Return the (x, y) coordinate for the center point of the cell that contains the specified text.  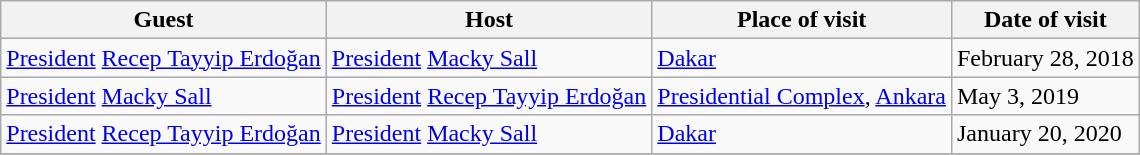
Host (489, 20)
Place of visit (802, 20)
February 28, 2018 (1045, 58)
Date of visit (1045, 20)
Guest (164, 20)
May 3, 2019 (1045, 96)
January 20, 2020 (1045, 134)
Presidential Complex, Ankara (802, 96)
